Locate the cell with the specified text and output its [x, y] center coordinate. 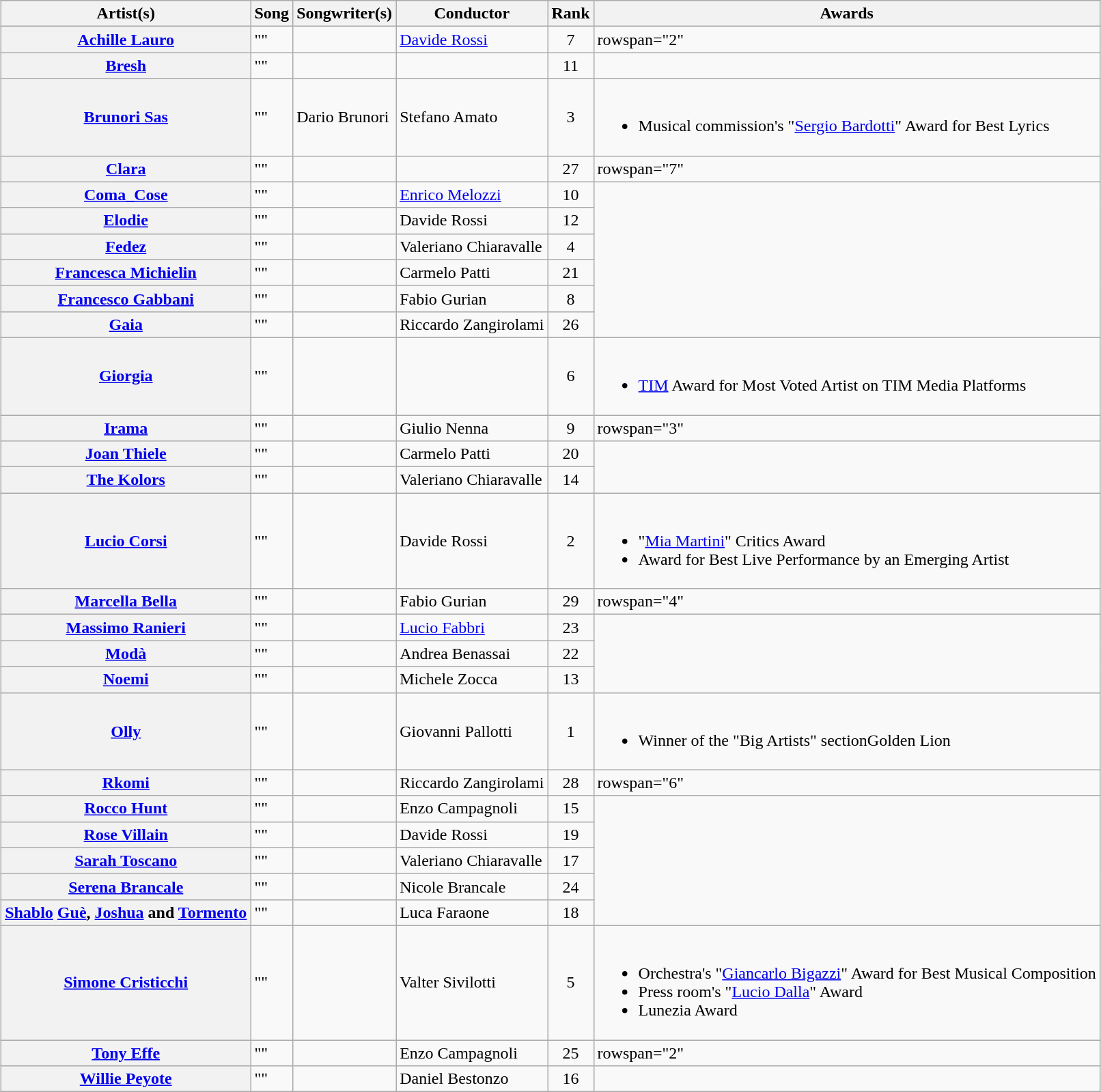
Willie Peyote [126, 1079]
Rank [571, 14]
rowspan="4" [847, 602]
Awards [847, 14]
18 [571, 912]
Irama [126, 428]
28 [571, 783]
Rkomi [126, 783]
29 [571, 602]
Valter Sivilotti [472, 982]
23 [571, 628]
20 [571, 454]
Massimo Ranieri [126, 628]
2 [571, 541]
rowspan="7" [847, 169]
Stefano Amato [472, 117]
4 [571, 247]
25 [571, 1052]
Giorgia [126, 376]
Simone Cristicchi [126, 982]
7 [571, 40]
rowspan="3" [847, 428]
Winner of the "Big Artists" sectionGolden Lion [847, 731]
Dario Brunori [344, 117]
Francesco Gabbani [126, 298]
Enrico Melozzi [472, 195]
19 [571, 835]
9 [571, 428]
Artist(s) [126, 14]
Luca Faraone [472, 912]
Tony Effe [126, 1052]
Song [272, 14]
Giulio Nenna [472, 428]
"Mia Martini" Critics Award Award for Best Live Performance by an Emerging Artist [847, 541]
1 [571, 731]
16 [571, 1079]
Giovanni Pallotti [472, 731]
11 [571, 66]
rowspan="6" [847, 783]
10 [571, 195]
15 [571, 809]
Marcella Bella [126, 602]
Nicole Brancale [472, 886]
Modà [126, 654]
Francesca Michielin [126, 272]
Conductor [472, 14]
Daniel Bestonzo [472, 1079]
Lucio Corsi [126, 541]
Rose Villain [126, 835]
22 [571, 654]
Elodie [126, 221]
Lucio Fabbri [472, 628]
3 [571, 117]
6 [571, 376]
Achille Lauro [126, 40]
Olly [126, 731]
Sarah Toscano [126, 860]
Musical commission's "Sergio Bardotti" Award for Best Lyrics [847, 117]
14 [571, 480]
21 [571, 272]
Shablo Guè, Joshua and Tormento [126, 912]
Serena Brancale [126, 886]
Andrea Benassai [472, 654]
Brunori Sas [126, 117]
The Kolors [126, 480]
TIM Award for Most Voted Artist on TIM Media Platforms [847, 376]
Rocco Hunt [126, 809]
Orchestra's "Giancarlo Bigazzi" Award for Best Musical CompositionPress room's "Lucio Dalla" AwardLunezia Award [847, 982]
Songwriter(s) [344, 14]
13 [571, 680]
Fedez [126, 247]
8 [571, 298]
Coma_Cose [126, 195]
12 [571, 221]
Noemi [126, 680]
Michele Zocca [472, 680]
5 [571, 982]
17 [571, 860]
27 [571, 169]
Clara [126, 169]
Gaia [126, 324]
26 [571, 324]
Joan Thiele [126, 454]
24 [571, 886]
Bresh [126, 66]
